Scan for the cell matching the given text and deliver its [X, Y] coordinate at center. 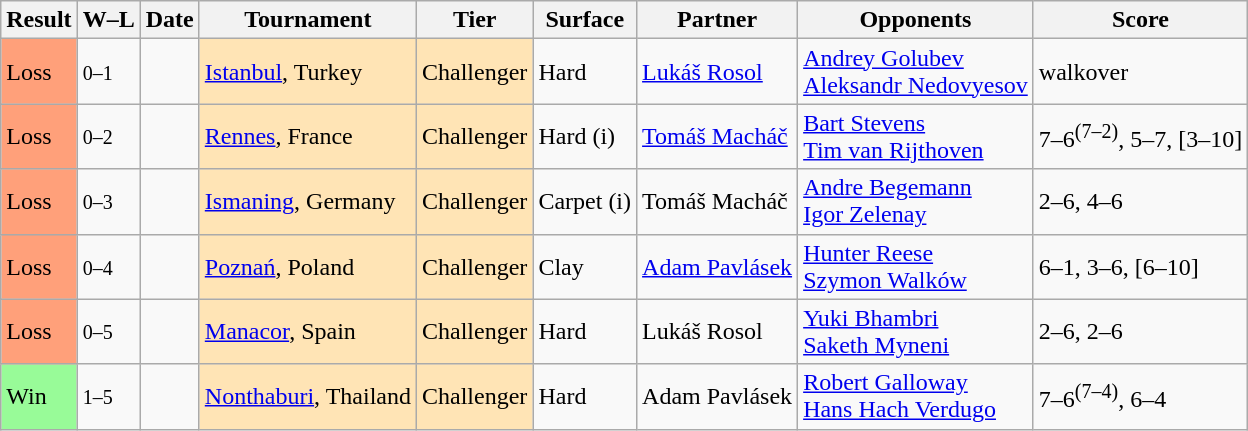
0–4 [108, 266]
2–6, 2–6 [1140, 332]
Clay [585, 266]
Tournament [308, 20]
Carpet (i) [585, 202]
Andrey Golubev Aleksandr Nedovyesov [916, 72]
7–6(7–4), 6–4 [1140, 396]
Yuki Bhambri Saketh Myneni [916, 332]
Bart Stevens Tim van Rijthoven [916, 136]
Partner [718, 20]
Surface [585, 20]
Date [170, 20]
7–6(7–2), 5–7, [3–10] [1140, 136]
Score [1140, 20]
Result [39, 20]
Win [39, 396]
1–5 [108, 396]
0–2 [108, 136]
2–6, 4–6 [1140, 202]
Rennes, France [308, 136]
Ismaning, Germany [308, 202]
Robert Galloway Hans Hach Verdugo [916, 396]
0–1 [108, 72]
Hard (i) [585, 136]
Tier [475, 20]
walkover [1140, 72]
0–5 [108, 332]
Andre Begemann Igor Zelenay [916, 202]
0–3 [108, 202]
Hunter Reese Szymon Walków [916, 266]
Istanbul, Turkey [308, 72]
6–1, 3–6, [6–10] [1140, 266]
Nonthaburi, Thailand [308, 396]
Manacor, Spain [308, 332]
W–L [108, 20]
Opponents [916, 20]
Poznań, Poland [308, 266]
